Find where the given text appears and provide that cell's center as [x, y] coordinate. 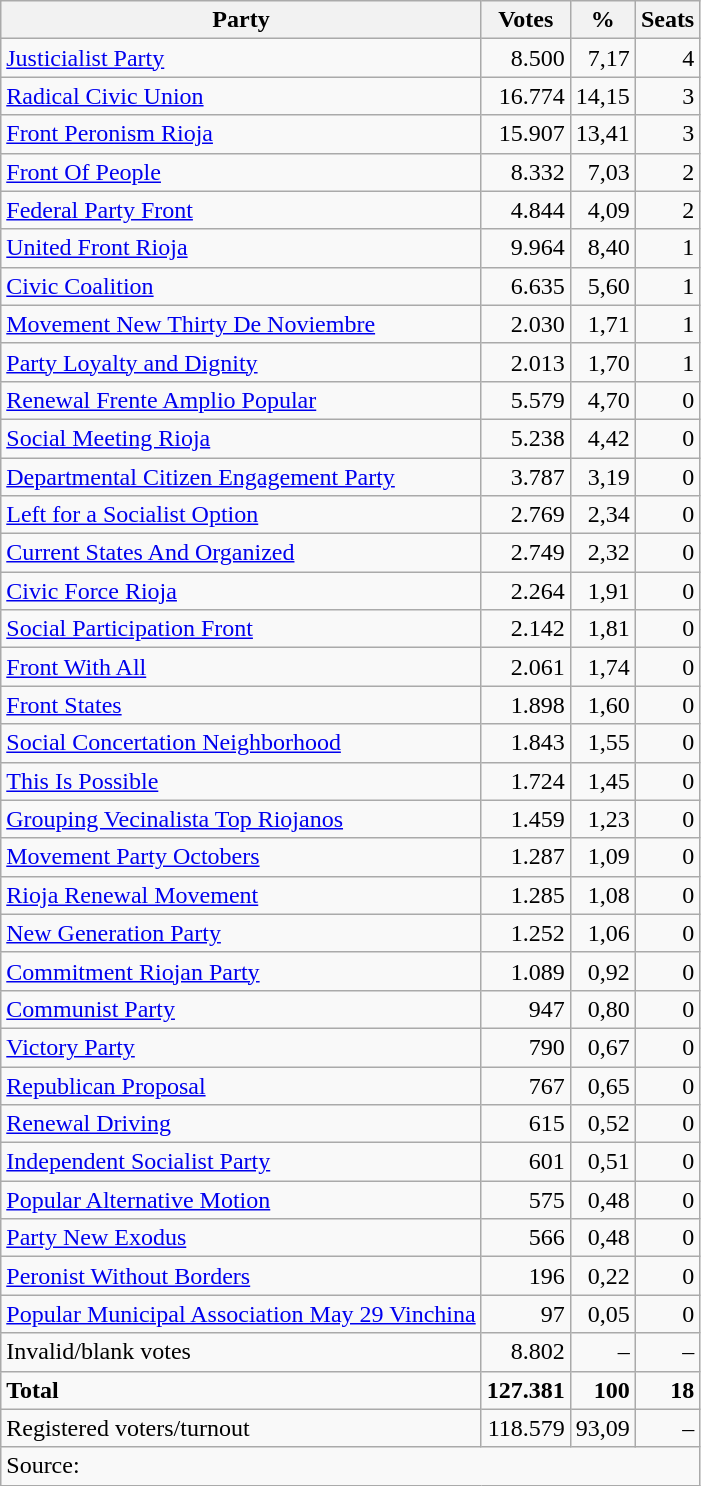
Invalid/blank votes [241, 1352]
0,22 [602, 1276]
1,81 [602, 629]
8.332 [526, 172]
13,41 [602, 134]
0,05 [602, 1314]
1,08 [602, 895]
2.264 [526, 591]
Party Loyalty and Dignity [241, 362]
8.802 [526, 1352]
790 [526, 1047]
Front With All [241, 667]
Left for a Socialist Option [241, 515]
2.061 [526, 667]
Radical Civic Union [241, 96]
2.769 [526, 515]
Communist Party [241, 1009]
2,32 [602, 553]
United Front Rioja [241, 248]
4 [667, 58]
This Is Possible [241, 781]
Votes [526, 20]
Social Concertation Neighborhood [241, 743]
9.964 [526, 248]
0,52 [602, 1124]
Rioja Renewal Movement [241, 895]
2.013 [526, 362]
Popular Alternative Motion [241, 1200]
0,67 [602, 1047]
7,03 [602, 172]
Front Peronism Rioja [241, 134]
Independent Socialist Party [241, 1162]
Victory Party [241, 1047]
1.724 [526, 781]
1,23 [602, 819]
Current States And Organized [241, 553]
5,60 [602, 286]
1,71 [602, 324]
Renewal Frente Amplio Popular [241, 400]
Party New Exodus [241, 1238]
5.579 [526, 400]
1,70 [602, 362]
8,40 [602, 248]
Source: [350, 1466]
1,06 [602, 933]
3.787 [526, 477]
Party [241, 20]
2.749 [526, 553]
Movement New Thirty De Noviembre [241, 324]
14,15 [602, 96]
Social Participation Front [241, 629]
% [602, 20]
Grouping Vecinalista Top Riojanos [241, 819]
97 [526, 1314]
3,19 [602, 477]
16.774 [526, 96]
4,70 [602, 400]
Renewal Driving [241, 1124]
1,91 [602, 591]
767 [526, 1085]
1.287 [526, 857]
4,09 [602, 210]
1.089 [526, 971]
100 [602, 1390]
5.238 [526, 438]
2.030 [526, 324]
Federal Party Front [241, 210]
Civic Coalition [241, 286]
Registered voters/turnout [241, 1428]
Movement Party Octobers [241, 857]
1,55 [602, 743]
18 [667, 1390]
Front Of People [241, 172]
2.142 [526, 629]
93,09 [602, 1428]
1.843 [526, 743]
601 [526, 1162]
0,80 [602, 1009]
Justicialist Party [241, 58]
1,74 [602, 667]
Total [241, 1390]
1.285 [526, 895]
0,92 [602, 971]
6.635 [526, 286]
1,60 [602, 705]
8.500 [526, 58]
Front States [241, 705]
196 [526, 1276]
1.252 [526, 933]
Social Meeting Rioja [241, 438]
Departmental Citizen Engagement Party [241, 477]
1,09 [602, 857]
566 [526, 1238]
118.579 [526, 1428]
Civic Force Rioja [241, 591]
New Generation Party [241, 933]
0,51 [602, 1162]
947 [526, 1009]
1,45 [602, 781]
0,65 [602, 1085]
Commitment Riojan Party [241, 971]
615 [526, 1124]
15.907 [526, 134]
Republican Proposal [241, 1085]
4.844 [526, 210]
2,34 [602, 515]
127.381 [526, 1390]
1.898 [526, 705]
Popular Municipal Association May 29 Vinchina [241, 1314]
4,42 [602, 438]
575 [526, 1200]
1.459 [526, 819]
Peronist Without Borders [241, 1276]
Seats [667, 20]
7,17 [602, 58]
